Return the [x, y] coordinate for the center point of the cell that contains the specified text.  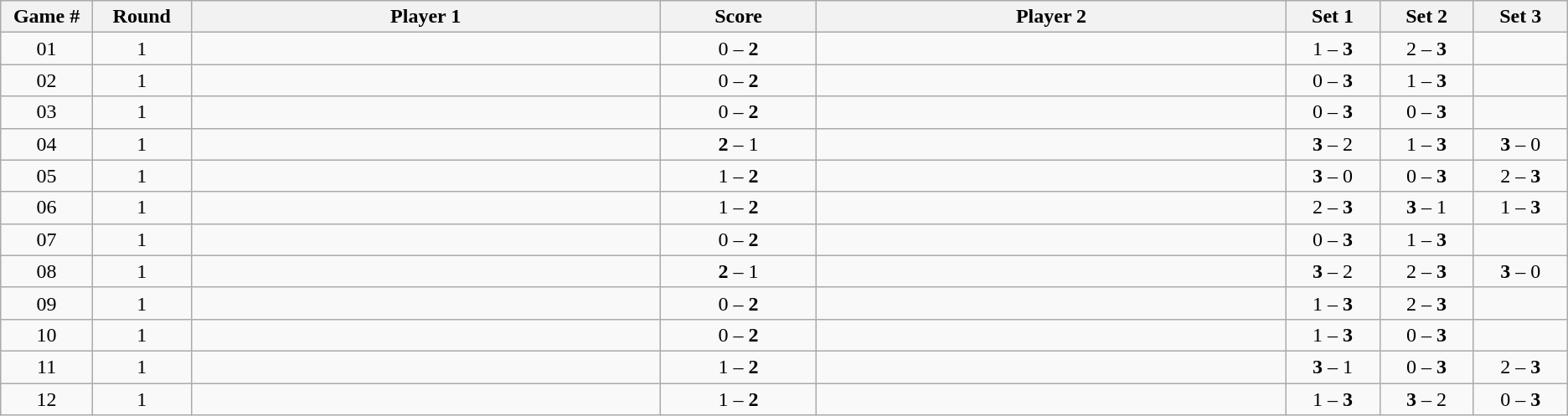
07 [47, 239]
06 [47, 208]
10 [47, 335]
03 [47, 112]
Set 1 [1333, 17]
Set 2 [1426, 17]
01 [47, 49]
08 [47, 271]
Player 2 [1051, 17]
Score [739, 17]
Game # [47, 17]
11 [47, 367]
05 [47, 176]
12 [47, 399]
04 [47, 144]
02 [47, 80]
Round [142, 17]
Set 3 [1520, 17]
09 [47, 303]
Player 1 [426, 17]
